Detect which cell encompasses the target text, then output its (x, y) center coordinate. 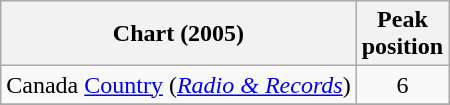
6 (402, 85)
Peakposition (402, 34)
Canada Country (Radio & Records) (178, 85)
Chart (2005) (178, 34)
